Extract the [x, y] coordinate from the center of the cell holding the provided text.  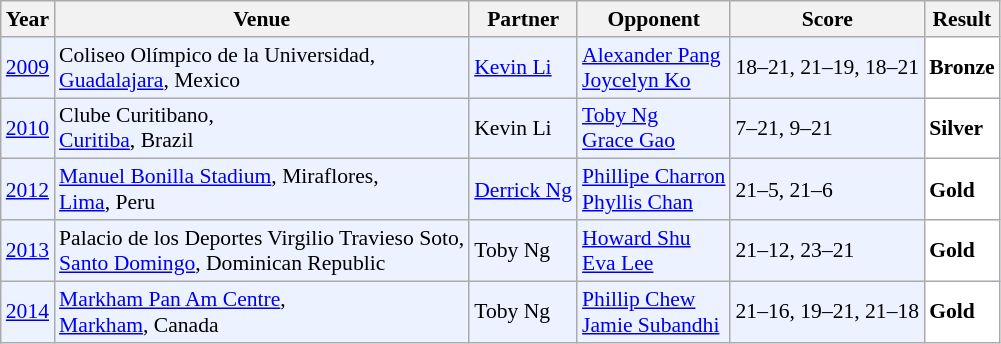
18–21, 21–19, 18–21 [827, 68]
Toby Ng Grace Gao [654, 128]
2014 [28, 312]
2009 [28, 68]
Venue [262, 19]
Bronze [962, 68]
Derrick Ng [523, 190]
Howard Shu Eva Lee [654, 250]
Partner [523, 19]
Silver [962, 128]
21–12, 23–21 [827, 250]
7–21, 9–21 [827, 128]
21–5, 21–6 [827, 190]
Score [827, 19]
Phillip Chew Jamie Subandhi [654, 312]
Coliseo Olímpico de la Universidad,Guadalajara, Mexico [262, 68]
2010 [28, 128]
Result [962, 19]
Palacio de los Deportes Virgilio Travieso Soto,Santo Domingo, Dominican Republic [262, 250]
2012 [28, 190]
Alexander Pang Joycelyn Ko [654, 68]
Manuel Bonilla Stadium, Miraflores,Lima, Peru [262, 190]
Year [28, 19]
21–16, 19–21, 21–18 [827, 312]
Markham Pan Am Centre,Markham, Canada [262, 312]
Opponent [654, 19]
Clube Curitibano,Curitiba, Brazil [262, 128]
Phillipe Charron Phyllis Chan [654, 190]
2013 [28, 250]
